For the text-containing cell, return its midpoint in (X, Y) coordinate format. 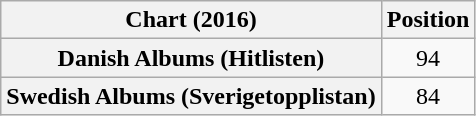
84 (428, 96)
Position (428, 20)
Danish Albums (Hitlisten) (191, 58)
94 (428, 58)
Swedish Albums (Sverigetopplistan) (191, 96)
Chart (2016) (191, 20)
